Capture the cell that displays the provided text and extract its [x, y] central coordinate. 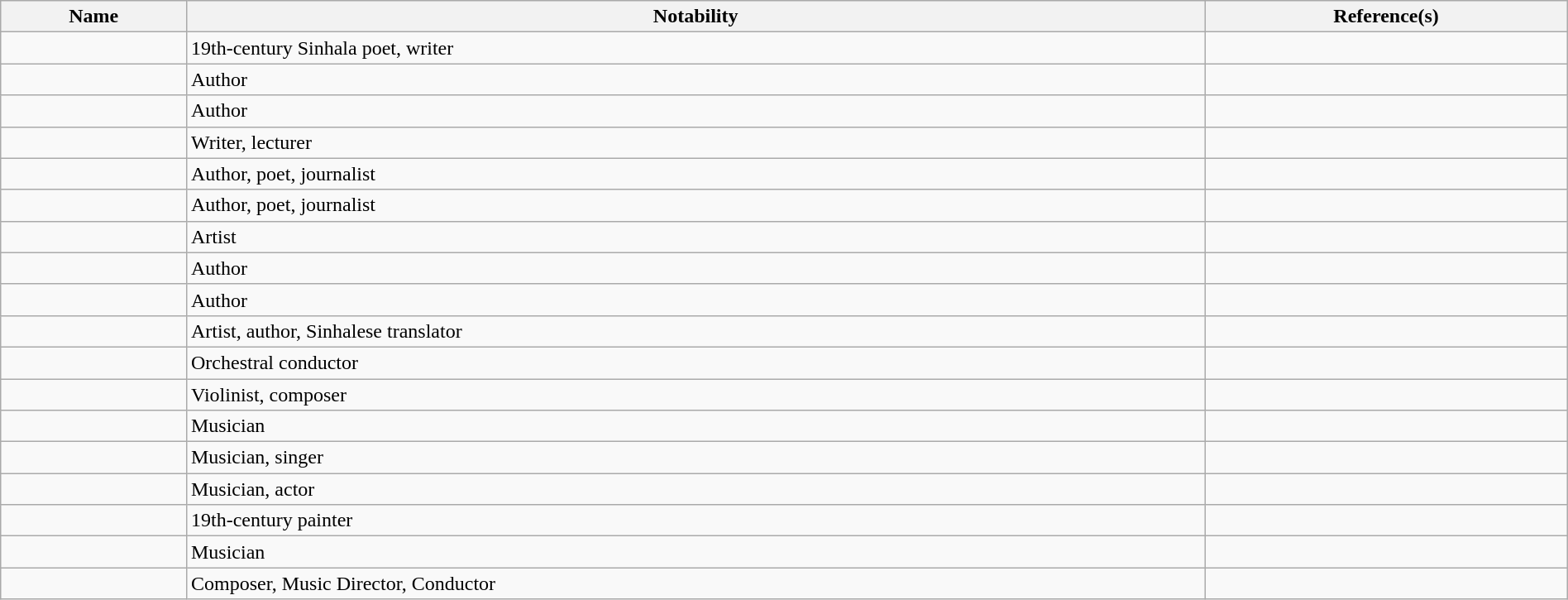
Musician, singer [695, 458]
Notability [695, 17]
19th-century Sinhala poet, writer [695, 48]
Artist, author, Sinhalese translator [695, 331]
Artist [695, 237]
Reference(s) [1386, 17]
Orchestral conductor [695, 362]
Musician, actor [695, 489]
Name [94, 17]
Violinist, composer [695, 395]
19th-century painter [695, 521]
Composer, Music Director, Conductor [695, 583]
Writer, lecturer [695, 142]
